Find where the given text appears and provide that cell's center as (x, y) coordinate. 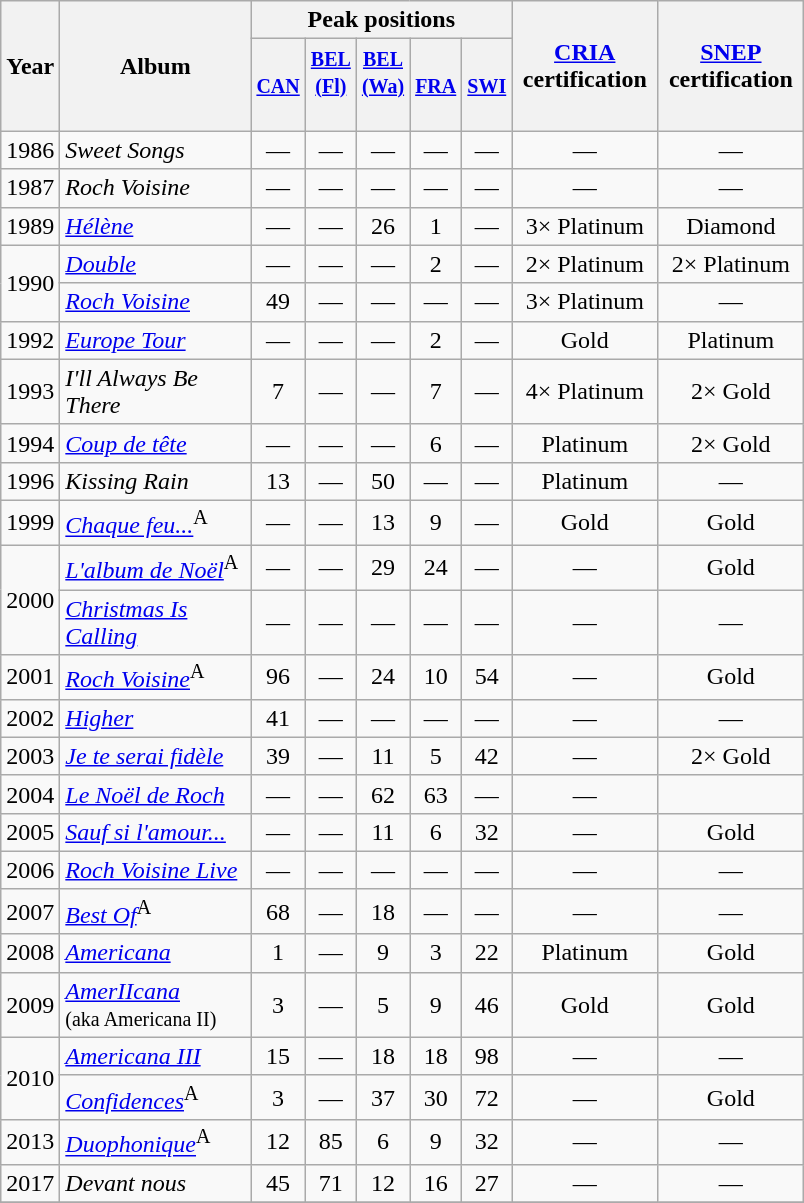
Sweet Songs (156, 150)
96 (278, 678)
1993 (30, 392)
2005 (30, 832)
4× Platinum (585, 392)
45 (278, 1183)
1994 (30, 443)
2006 (30, 870)
54 (487, 678)
Hélène (156, 226)
1996 (30, 481)
62 (382, 794)
FRA (436, 85)
Higher (156, 718)
1987 (30, 188)
Je te serai fidèle (156, 756)
16 (436, 1183)
98 (487, 1056)
2001 (30, 678)
Kissing Rain (156, 481)
29 (382, 568)
1992 (30, 340)
2017 (30, 1183)
10 (436, 678)
Europe Tour (156, 340)
Coup de tête (156, 443)
Roch VoisineA (156, 678)
46 (487, 1004)
Chaque feu...A (156, 522)
BEL (Wa) (382, 85)
Devant nous (156, 1183)
15 (278, 1056)
AmerIIcana (aka Americana II) (156, 1004)
2010 (30, 1078)
BEL (Fl) (330, 85)
Best OfA (156, 912)
27 (487, 1183)
41 (278, 718)
72 (487, 1098)
L'album de NoëlA (156, 568)
2002 (30, 718)
68 (278, 912)
2008 (30, 953)
Americana (156, 953)
2009 (30, 1004)
CRIA certification (585, 66)
CAN (278, 85)
30 (436, 1098)
1999 (30, 522)
49 (278, 302)
2000 (30, 600)
I'll Always Be There (156, 392)
Year (30, 66)
Double (156, 264)
1986 (30, 150)
85 (330, 1142)
2004 (30, 794)
DuophoniqueA (156, 1142)
37 (382, 1098)
SNEP certification (731, 66)
Le Noël de Roch (156, 794)
2007 (30, 912)
2003 (30, 756)
Diamond (731, 226)
Christmas Is Calling (156, 622)
2013 (30, 1142)
ConfidencesA (156, 1098)
22 (487, 953)
Album (156, 66)
50 (382, 481)
SWI (487, 85)
26 (382, 226)
71 (330, 1183)
Peak positions (382, 20)
39 (278, 756)
Americana III (156, 1056)
63 (436, 794)
1990 (30, 283)
42 (487, 756)
Sauf si l'amour... (156, 832)
Roch Voisine Live (156, 870)
1989 (30, 226)
